Identify which cell holds the provided text, then report its (x, y) central coordinate. 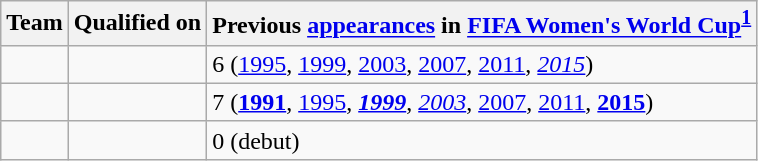
6 (1995, 1999, 2003, 2007, 2011, 2015) (482, 64)
0 (debut) (482, 140)
Team (35, 24)
7 (1991, 1995, 1999, 2003, 2007, 2011, 2015) (482, 102)
Qualified on (137, 24)
Previous appearances in FIFA Women's World Cup1 (482, 24)
